Search for the cell housing the specified text and yield its [x, y] center coordinate. 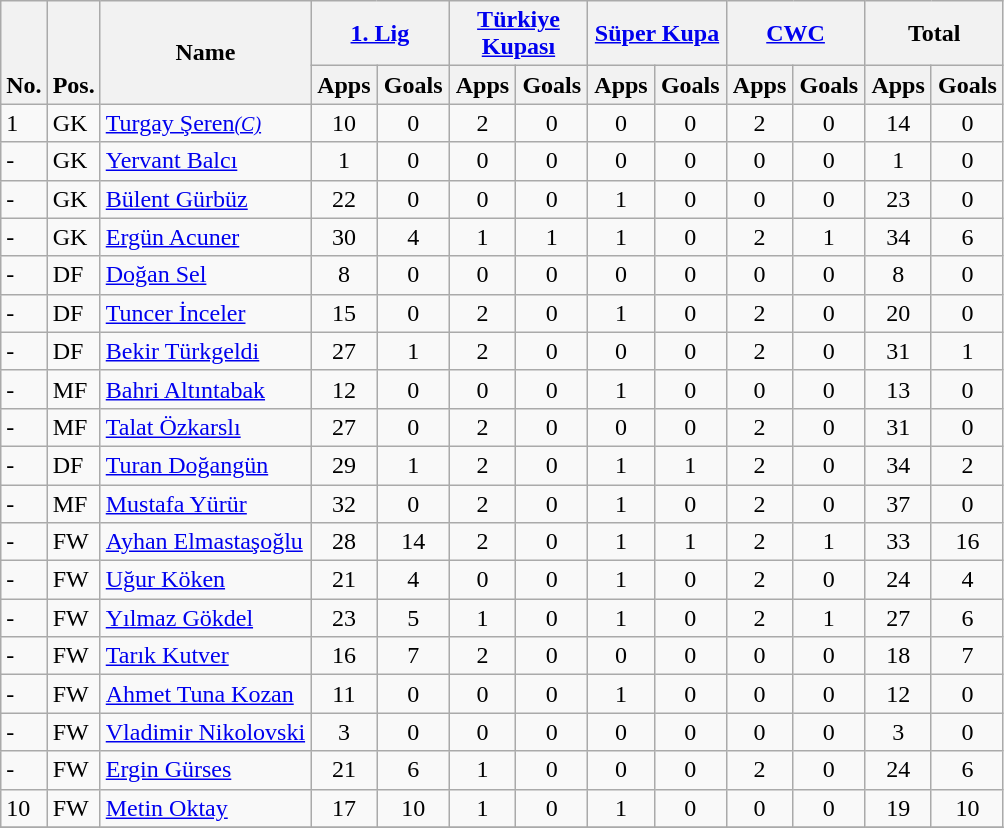
Name [205, 52]
Yılmaz Gökdel [205, 618]
Vladimir Nikolovski [205, 732]
19 [898, 808]
Bahri Altıntabak [205, 389]
Türkiye Kupası [518, 34]
Total [934, 34]
33 [898, 542]
Tuncer İnceler [205, 313]
Ergün Acuner [205, 237]
29 [344, 465]
37 [898, 503]
Uğur Köken [205, 580]
17 [344, 808]
Talat Özkarslı [205, 427]
22 [344, 199]
20 [898, 313]
Yervant Balcı [205, 161]
No. [24, 52]
11 [344, 694]
18 [898, 656]
Turgay Şeren(C) [205, 123]
28 [344, 542]
Bülent Gürbüz [205, 199]
Ahmet Tuna Kozan [205, 694]
Bekir Türkgeldi [205, 351]
Turan Doğangün [205, 465]
13 [898, 389]
CWC [796, 34]
1. Lig [380, 34]
5 [413, 618]
Pos. [74, 52]
Doğan Sel [205, 275]
Tarık Kutver [205, 656]
32 [344, 503]
30 [344, 237]
Ayhan Elmastaşoğlu [205, 542]
15 [344, 313]
Mustafa Yürür [205, 503]
Ergin Gürses [205, 770]
Süper Kupa [658, 34]
Metin Oktay [205, 808]
